Pinpoint the cell where the given text exists, returning its [x, y] midpoint coordinate. 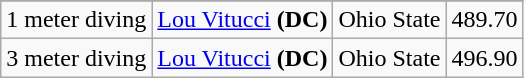
1 meter diving [76, 20]
3 meter diving [76, 58]
496.90 [484, 58]
489.70 [484, 20]
